Return [x, y] of the center of cell containing provided text 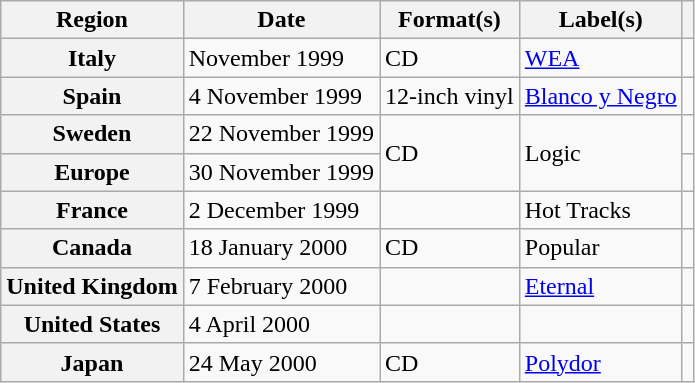
Polydor [600, 362]
Japan [92, 362]
4 April 2000 [281, 324]
Blanco y Negro [600, 96]
30 November 1999 [281, 172]
4 November 1999 [281, 96]
France [92, 210]
Popular [600, 248]
United States [92, 324]
Canada [92, 248]
Italy [92, 58]
WEA [600, 58]
Format(s) [450, 20]
Europe [92, 172]
24 May 2000 [281, 362]
November 1999 [281, 58]
2 December 1999 [281, 210]
18 January 2000 [281, 248]
Sweden [92, 134]
Region [92, 20]
22 November 1999 [281, 134]
Spain [92, 96]
12-inch vinyl [450, 96]
United Kingdom [92, 286]
Logic [600, 153]
Label(s) [600, 20]
Date [281, 20]
Hot Tracks [600, 210]
Eternal [600, 286]
7 February 2000 [281, 286]
